Return the [X, Y] coordinate for the center point of the cell that contains the specified text.  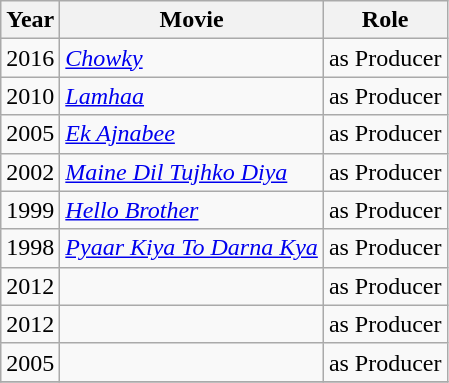
Movie [192, 20]
Pyaar Kiya To Darna Kya [192, 248]
Ek Ajnabee [192, 134]
Hello Brother [192, 210]
Lamhaa [192, 96]
1999 [30, 210]
2002 [30, 172]
Chowky [192, 58]
Maine Dil Tujhko Diya [192, 172]
2010 [30, 96]
1998 [30, 248]
Role [385, 20]
Year [30, 20]
2016 [30, 58]
